Identify which cell holds the provided text, then report its [x, y] central coordinate. 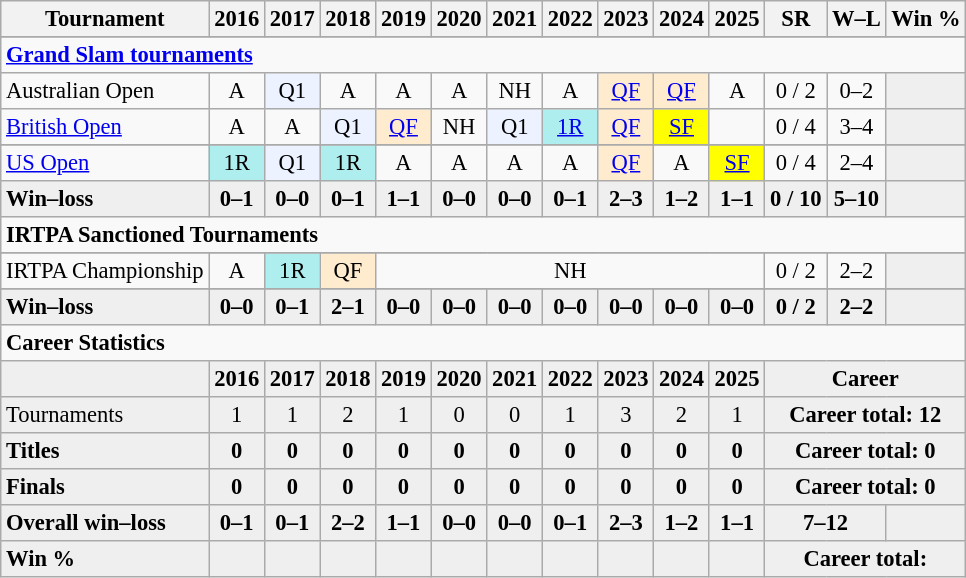
SR [796, 19]
2–4 [856, 163]
3–4 [856, 127]
Tournaments [105, 415]
US Open [105, 163]
7–12 [826, 523]
Career total: 12 [866, 415]
0 / 10 [796, 199]
Australian Open [105, 91]
Finals [105, 487]
W–L [856, 19]
Tournament [105, 19]
IRTPA Championship [105, 271]
IRTPA Sanctioned Tournaments [484, 235]
Overall win–loss [105, 523]
0–2 [856, 91]
Titles [105, 451]
Career [866, 379]
Grand Slam tournaments [484, 55]
5–10 [856, 199]
2–1 [348, 307]
British Open [105, 127]
Career Statistics [484, 343]
Career total: [866, 559]
3 [626, 415]
